From the cell containing the given text, extract its center point as (X, Y) coordinate. 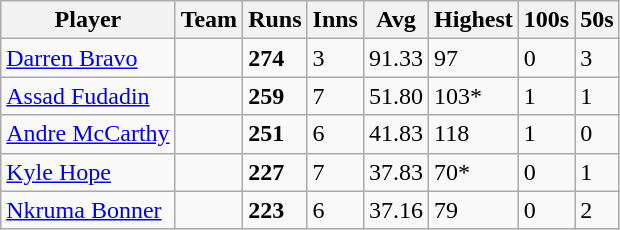
227 (275, 172)
51.80 (396, 96)
37.16 (396, 210)
Player (88, 20)
79 (474, 210)
Team (209, 20)
Highest (474, 20)
274 (275, 58)
100s (546, 20)
Nkruma Bonner (88, 210)
2 (597, 210)
97 (474, 58)
41.83 (396, 134)
37.83 (396, 172)
103* (474, 96)
Kyle Hope (88, 172)
118 (474, 134)
Assad Fudadin (88, 96)
Avg (396, 20)
70* (474, 172)
Darren Bravo (88, 58)
91.33 (396, 58)
Runs (275, 20)
Andre McCarthy (88, 134)
50s (597, 20)
Inns (335, 20)
251 (275, 134)
223 (275, 210)
259 (275, 96)
